Provide the [x, y] coordinate of the cell's center where the given text is located.  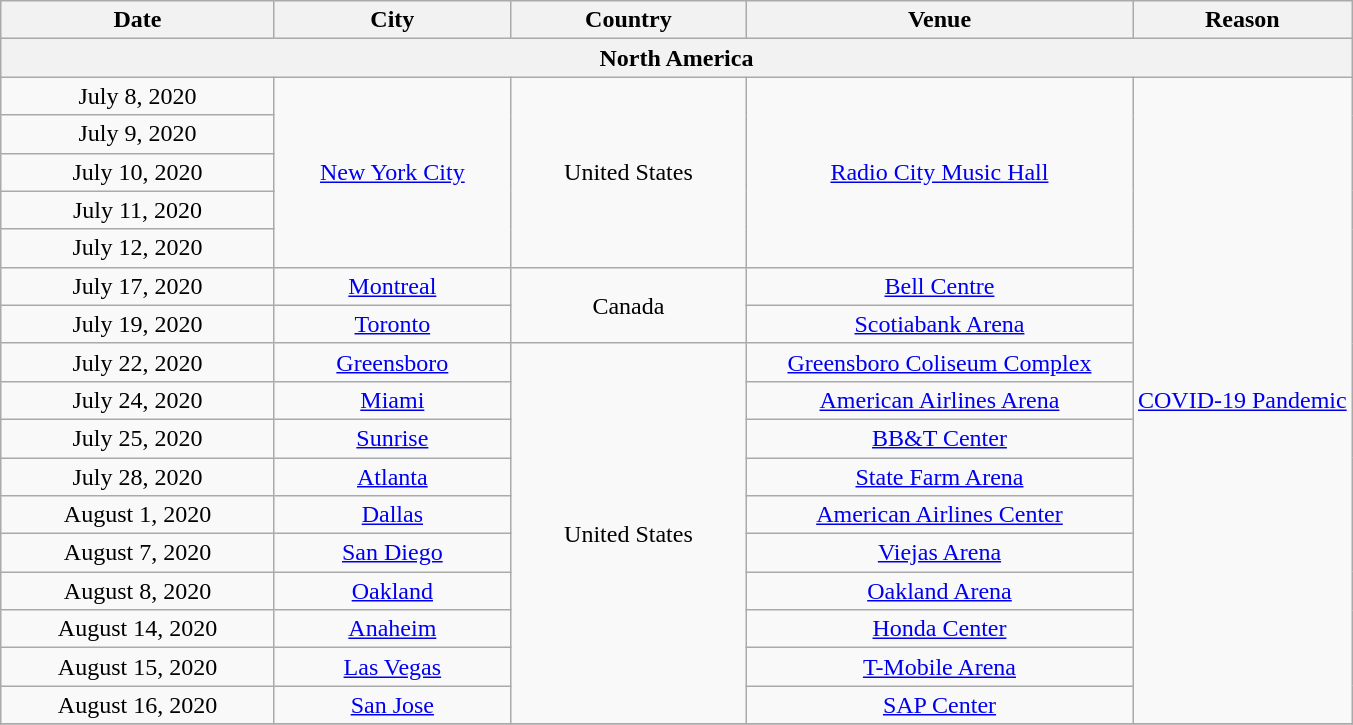
Miami [392, 400]
July 22, 2020 [138, 362]
July 12, 2020 [138, 248]
State Farm Arena [939, 477]
July 11, 2020 [138, 210]
August 8, 2020 [138, 591]
Montreal [392, 286]
Country [628, 20]
July 17, 2020 [138, 286]
Canada [628, 305]
July 9, 2020 [138, 134]
Oakland [392, 591]
American Airlines Arena [939, 400]
Las Vegas [392, 667]
Viejas Arena [939, 553]
San Diego [392, 553]
City [392, 20]
American Airlines Center [939, 515]
July 25, 2020 [138, 438]
July 10, 2020 [138, 172]
Dallas [392, 515]
Sunrise [392, 438]
August 14, 2020 [138, 629]
July 28, 2020 [138, 477]
August 16, 2020 [138, 705]
Toronto [392, 324]
July 8, 2020 [138, 96]
August 1, 2020 [138, 515]
Date [138, 20]
Radio City Music Hall [939, 172]
BB&T Center [939, 438]
Greensboro Coliseum Complex [939, 362]
Oakland Arena [939, 591]
Honda Center [939, 629]
Anaheim [392, 629]
Bell Centre [939, 286]
Reason [1242, 20]
August 15, 2020 [138, 667]
August 7, 2020 [138, 553]
Scotiabank Arena [939, 324]
North America [676, 58]
Greensboro [392, 362]
Atlanta [392, 477]
T-Mobile Arena [939, 667]
July 24, 2020 [138, 400]
New York City [392, 172]
Venue [939, 20]
July 19, 2020 [138, 324]
San Jose [392, 705]
COVID-19 Pandemic [1242, 400]
SAP Center [939, 705]
